Output the (x, y) coordinate of the center of the cell containing the given text.  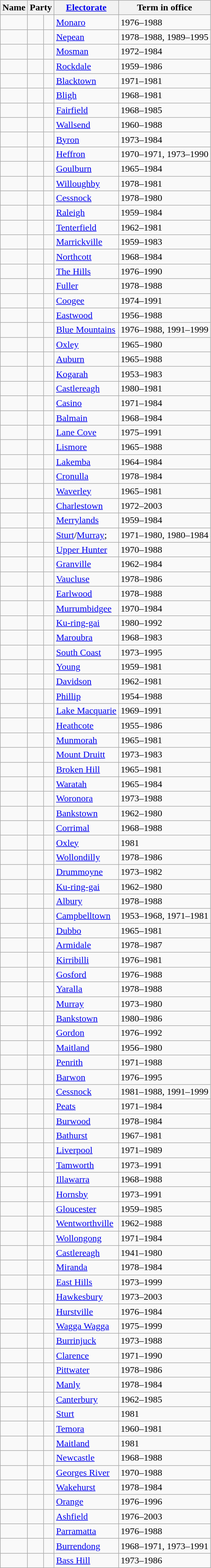
Waratah (86, 784)
Armidale (86, 945)
1973–1984 (165, 139)
Mount Druitt (86, 755)
Casino (86, 403)
1978–1988, 1989–1995 (165, 37)
1956–1980 (165, 1048)
Liverpool (86, 1150)
1968–1985 (165, 110)
Hornsby (86, 1194)
Kogarah (86, 374)
Murrumbidgee (86, 608)
1976–1981 (165, 960)
1969–1991 (165, 711)
1968–1981 (165, 95)
1954–1988 (165, 696)
Pittwater (86, 1370)
1976–1984 (165, 1311)
Northcott (86, 257)
Miranda (86, 1267)
1976–1988, 1991–1999 (165, 330)
1959–1986 (165, 66)
Hawkesbury (86, 1297)
Newcastle (86, 1458)
1941–1980 (165, 1253)
Murray (86, 1004)
1953–1968, 1971–1981 (165, 916)
1964–1984 (165, 462)
1973–1983 (165, 755)
1980–1992 (165, 623)
1978–1987 (165, 945)
Peats (86, 1106)
1967–1981 (165, 1136)
1971–1989 (165, 1150)
Goulburn (86, 169)
Rockdale (86, 66)
1962–1988 (165, 1224)
Parramatta (86, 1531)
1953–1983 (165, 374)
Electorate (86, 8)
Byron (86, 139)
Cronulla (86, 476)
Charlestown (86, 506)
Hurstville (86, 1311)
Nepean (86, 37)
Lakemba (86, 462)
Munmorah (86, 740)
1962–1984 (165, 564)
1968–1971, 1973–1991 (165, 1546)
Name (14, 8)
1976–1992 (165, 1033)
Ashfield (86, 1516)
Yaralla (86, 989)
Sturt (86, 1414)
South Coast (86, 652)
1975–1991 (165, 433)
1955–1986 (165, 725)
1971–1981 (165, 81)
The Hills (86, 271)
Tenterfield (86, 227)
Temora (86, 1429)
Orange (86, 1502)
Eastwood (86, 315)
1980–1986 (165, 1018)
1970–1971, 1973–1990 (165, 154)
East Hills (86, 1282)
1970–1984 (165, 608)
1959–1985 (165, 1209)
Tamworth (86, 1165)
Willoughby (86, 184)
Gosford (86, 975)
Broken Hill (86, 769)
Balmain (86, 418)
Lake Macquarie (86, 711)
Campbelltown (86, 916)
Wakehurst (86, 1487)
1971–1988 (165, 1062)
Monaro (86, 22)
1960–1988 (165, 125)
Albury (86, 901)
Lismore (86, 447)
Blacktown (86, 81)
Bathurst (86, 1136)
1973–1986 (165, 1560)
Auburn (86, 359)
Wallsend (86, 125)
Upper Hunter (86, 550)
Young (86, 667)
Fuller (86, 286)
Gordon (86, 1033)
Wentworthville (86, 1224)
1976–1996 (165, 1502)
1971–1990 (165, 1355)
1978–1981 (165, 184)
Earlwood (86, 593)
Drummoyne (86, 872)
Heathcote (86, 725)
Wollondilly (86, 857)
Raleigh (86, 213)
Lane Cove (86, 433)
1960–1981 (165, 1429)
1980–1981 (165, 388)
Barwon (86, 1077)
Wagga Wagga (86, 1326)
1976–1995 (165, 1077)
Fairfield (86, 110)
Dubbo (86, 931)
Burwood (86, 1121)
Coogee (86, 301)
Heffron (86, 154)
Waverley (86, 491)
1956–1988 (165, 315)
Maroubra (86, 637)
1973–2003 (165, 1297)
Clarence (86, 1355)
Term in office (165, 8)
1973–1982 (165, 872)
1976–1990 (165, 271)
Illawarra (86, 1180)
1972–1984 (165, 52)
Blue Mountains (86, 330)
Marrickville (86, 242)
Bass Hill (86, 1560)
Woronora (86, 799)
Mosman (86, 52)
1973–1995 (165, 652)
Corrimal (86, 828)
1976–2003 (165, 1516)
1981–1988, 1991–1999 (165, 1092)
1972–2003 (165, 506)
Phillip (86, 696)
Manly (86, 1385)
1965–1980 (165, 344)
Davidson (86, 682)
Party (41, 8)
Penrith (86, 1062)
1971–1980, 1980–1984 (165, 535)
Sturt/Murray; (86, 535)
Canterbury (86, 1399)
1968–1983 (165, 637)
1962–1985 (165, 1399)
1959–1981 (165, 667)
Vaucluse (86, 579)
1975–1999 (165, 1326)
Georges River (86, 1473)
Burrendong (86, 1546)
Granville (86, 564)
Wollongong (86, 1238)
Merrylands (86, 520)
1974–1991 (165, 301)
1973–1999 (165, 1282)
Burrinjuck (86, 1341)
Gloucester (86, 1209)
1978–1980 (165, 198)
1973–1980 (165, 1004)
Kirribilli (86, 960)
1959–1983 (165, 242)
Bligh (86, 95)
